Extract the (X, Y) coordinate from the center of the cell holding the provided text.  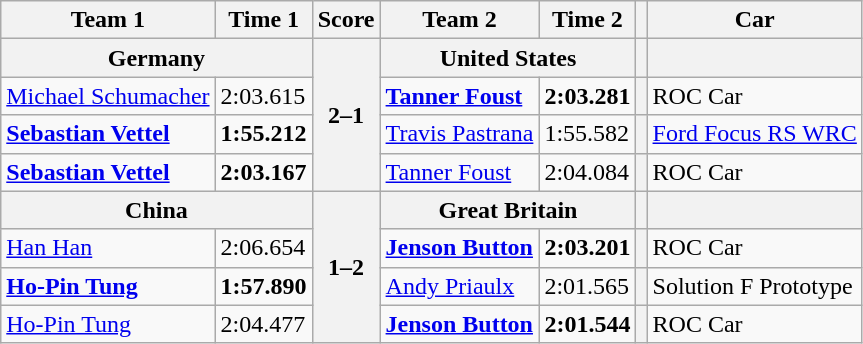
2:01.565 (588, 286)
2:04.477 (264, 324)
Han Han (108, 248)
2:03.167 (264, 172)
Germany (156, 58)
2:01.544 (588, 324)
1:55.582 (588, 134)
Travis Pastrana (460, 134)
2:06.654 (264, 248)
1:57.890 (264, 286)
Team 1 (108, 20)
2:04.084 (588, 172)
Time 2 (588, 20)
Michael Schumacher (108, 96)
1:55.212 (264, 134)
Car (754, 20)
Team 2 (460, 20)
Ford Focus RS WRC (754, 134)
2:03.201 (588, 248)
Solution F Prototype (754, 286)
Andy Priaulx (460, 286)
2–1 (346, 115)
Time 1 (264, 20)
Score (346, 20)
2:03.281 (588, 96)
2:03.615 (264, 96)
1–2 (346, 267)
China (156, 210)
United States (508, 58)
Great Britain (508, 210)
